Provide the [X, Y] coordinate of the cell's center where the given text is located.  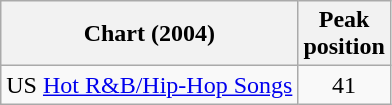
Chart (2004) [150, 34]
US Hot R&B/Hip-Hop Songs [150, 85]
41 [344, 85]
Peakposition [344, 34]
